Scan for the cell matching the given text and deliver its [X, Y] coordinate at center. 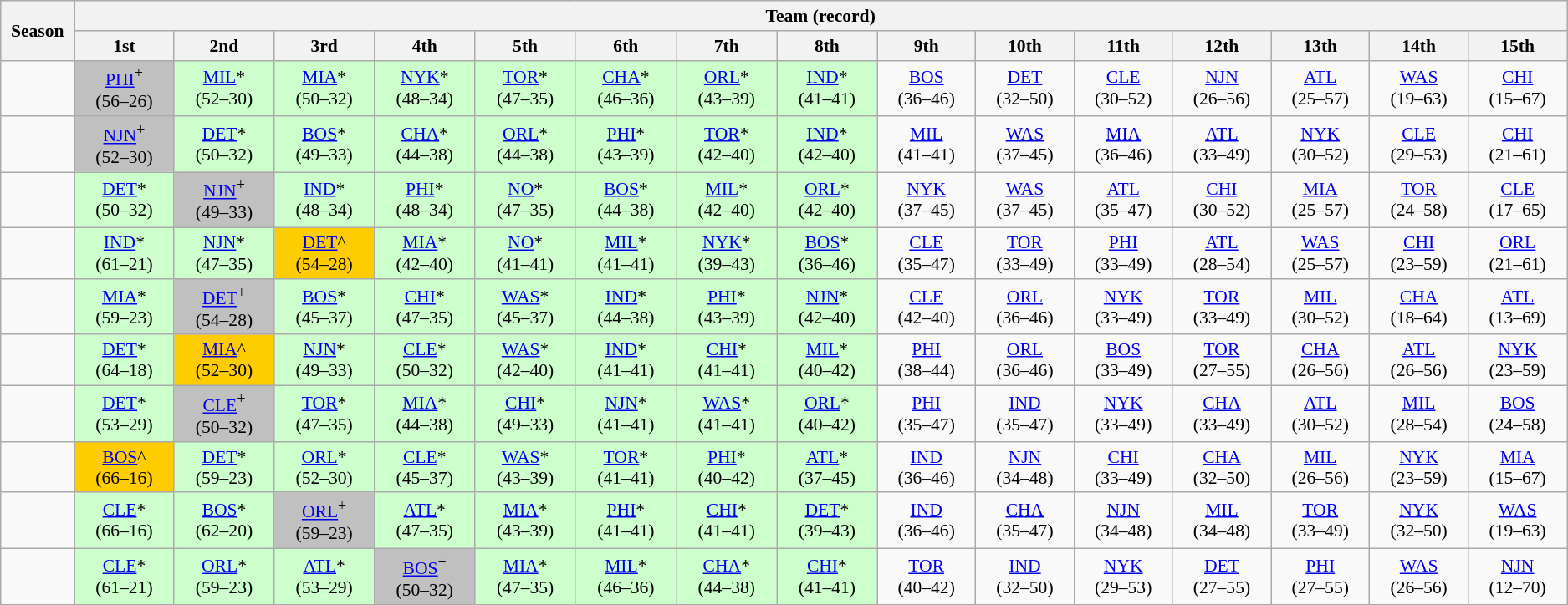
MIA*(59–23) [124, 308]
DET*(59–23) [224, 468]
WAS*(42–40) [525, 361]
NO*(47–35) [525, 201]
CLE+(50–32) [224, 414]
CHA(35–47) [1025, 521]
MIL(28–54) [1419, 414]
10th [1025, 46]
DET*(53–29) [124, 414]
NO*(41–41) [525, 254]
PHI*(40–42) [726, 468]
TOR(27–55) [1222, 361]
MIA*(42–40) [425, 254]
CHA(32–50) [1222, 468]
MIL*(42–40) [726, 201]
PHI*(41–41) [626, 521]
NJN*(49–33) [324, 361]
NYK*(39–43) [726, 254]
CLE(35–47) [927, 254]
CHI*(49–33) [525, 414]
IND(35–47) [1025, 414]
ATL(26–56) [1419, 361]
2nd [224, 46]
5th [525, 46]
MIL*(41–41) [626, 254]
BOS*(36–46) [827, 254]
CHI(15–67) [1518, 89]
1st [124, 46]
IND*(61–21) [124, 254]
CHA(26–56) [1320, 361]
Season [38, 30]
11th [1123, 46]
DET(27–55) [1222, 577]
BOS(36–46) [927, 89]
NJN*(41–41) [626, 414]
MIL(41–41) [927, 144]
CHA(33–49) [1222, 414]
DET+(54–28) [224, 308]
PHI*(48–34) [425, 201]
3rd [324, 46]
MIL*(52–30) [224, 89]
ORL*(40–42) [827, 414]
PHI(27–55) [1320, 577]
14th [1419, 46]
ATL(30–52) [1320, 414]
IND*(44–38) [626, 308]
CLE*(61–21) [124, 577]
TOR(24–58) [1419, 201]
9th [927, 46]
ORL+(59–23) [324, 521]
WAS*(41–41) [726, 414]
MIA*(50–32) [324, 89]
WAS*(45–37) [525, 308]
CHI*(47–35) [425, 308]
CLE(29–53) [1419, 144]
DET*(64–18) [124, 361]
CLE(42–40) [927, 308]
15th [1518, 46]
CLE*(45–37) [425, 468]
PHI+(56–26) [124, 89]
ATL(13–69) [1518, 308]
CHI(23–59) [1419, 254]
ORL*(59–23) [224, 577]
NJN+(52–30) [124, 144]
ATL(35–47) [1123, 201]
4th [425, 46]
MIA(25–57) [1320, 201]
NYK(32–50) [1419, 521]
ATL(25–57) [1320, 89]
CHA*(46–36) [626, 89]
TOR*(41–41) [626, 468]
CHI(30–52) [1222, 201]
CHI(33–49) [1123, 468]
ATL(28–54) [1222, 254]
NJN(26–56) [1222, 89]
MIL*(46–36) [626, 577]
IND(32–50) [1025, 577]
ATL*(37–45) [827, 468]
12th [1222, 46]
ORL*(42–40) [827, 201]
NYK*(48–34) [425, 89]
TOR(40–42) [927, 577]
NYK(30–52) [1320, 144]
ORL(21–61) [1518, 254]
WAS(25–57) [1320, 254]
MIL(34–48) [1222, 521]
NYK(37–45) [927, 201]
MIL*(40–42) [827, 361]
BOS(24–58) [1518, 414]
BOS+(50–32) [425, 577]
DET(32–50) [1025, 89]
CLE*(66–16) [124, 521]
CLE(30–52) [1123, 89]
MIA^(52–30) [224, 361]
ATL(33–49) [1222, 144]
ATL*(47–35) [425, 521]
PHI(33–49) [1123, 254]
IND*(42–40) [827, 144]
NJN*(47–35) [224, 254]
ORL*(43–39) [726, 89]
NYK(29–53) [1123, 577]
WAS(26–56) [1419, 577]
PHI(38–44) [927, 361]
DET^(54–28) [324, 254]
6th [626, 46]
BOS*(49–33) [324, 144]
BOS*(45–37) [324, 308]
PHI(35–47) [927, 414]
CHI(21–61) [1518, 144]
MIA*(47–35) [525, 577]
TOR*(42–40) [726, 144]
7th [726, 46]
BOS*(44–38) [626, 201]
NJN+(49–33) [224, 201]
WAS*(43–39) [525, 468]
MIA*(43–39) [525, 521]
ORL*(52–30) [324, 468]
Team (record) [821, 16]
MIL(26–56) [1320, 468]
BOS(33–49) [1123, 361]
MIA*(44–38) [425, 414]
IND*(48–34) [324, 201]
MIA(36–46) [1123, 144]
CLE(17–65) [1518, 201]
NJN(12–70) [1518, 577]
BOS*(62–20) [224, 521]
CLE*(50–32) [425, 361]
13th [1320, 46]
BOS^(66–16) [124, 468]
NJN*(42–40) [827, 308]
MIA(15–67) [1518, 468]
8th [827, 46]
DET*(39–43) [827, 521]
ATL*(53–29) [324, 577]
CHA(18–64) [1419, 308]
MIL(30–52) [1320, 308]
ORL*(44–38) [525, 144]
